Detect which cell encompasses the target text, then output its [X, Y] center coordinate. 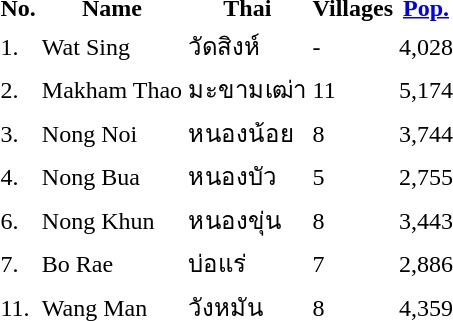
บ่อแร่ [248, 264]
7 [352, 264]
Nong Noi [112, 133]
หนองน้อย [248, 133]
11 [352, 90]
มะขามเฒ่า [248, 90]
หนองบัว [248, 176]
- [352, 46]
วัดสิงห์ [248, 46]
Wat Sing [112, 46]
หนองขุ่น [248, 220]
Nong Bua [112, 176]
Bo Rae [112, 264]
Nong Khun [112, 220]
5 [352, 176]
Makham Thao [112, 90]
